Return the [x, y] coordinate for the center point of the cell that contains the specified text.  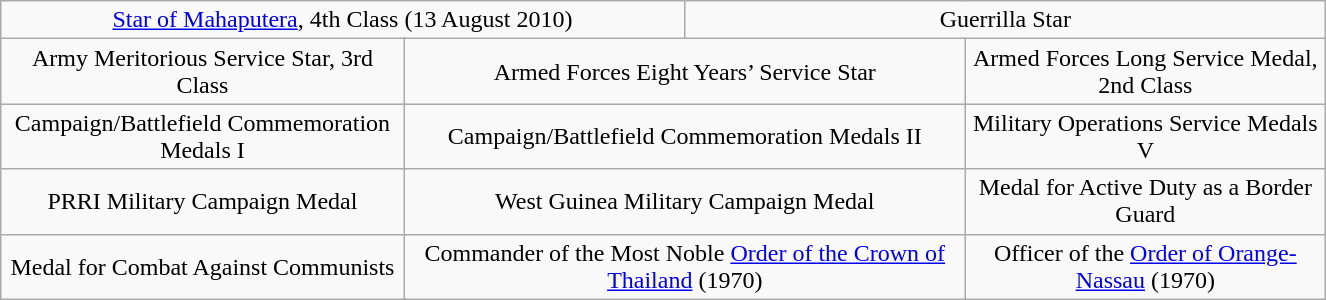
Campaign/Battlefield Commemoration Medals II [685, 136]
Star of Mahaputera, 4th Class (13 August 2010) [342, 20]
PRRI Military Campaign Medal [202, 202]
Army Meritorious Service Star, 3rd Class [202, 72]
Medal for Active Duty as a Border Guard [1146, 202]
Officer of the Order of Orange-Nassau (1970) [1146, 266]
Armed Forces Eight Years’ Service Star [685, 72]
Guerrilla Star [1006, 20]
Military Operations Service Medals V [1146, 136]
Armed Forces Long Service Medal, 2nd Class [1146, 72]
Medal for Combat Against Communists [202, 266]
Campaign/Battlefield Commemoration Medals I [202, 136]
Commander of the Most Noble Order of the Crown of Thailand (1970) [685, 266]
West Guinea Military Campaign Medal [685, 202]
